For the text-containing cell, return its midpoint in (x, y) coordinate format. 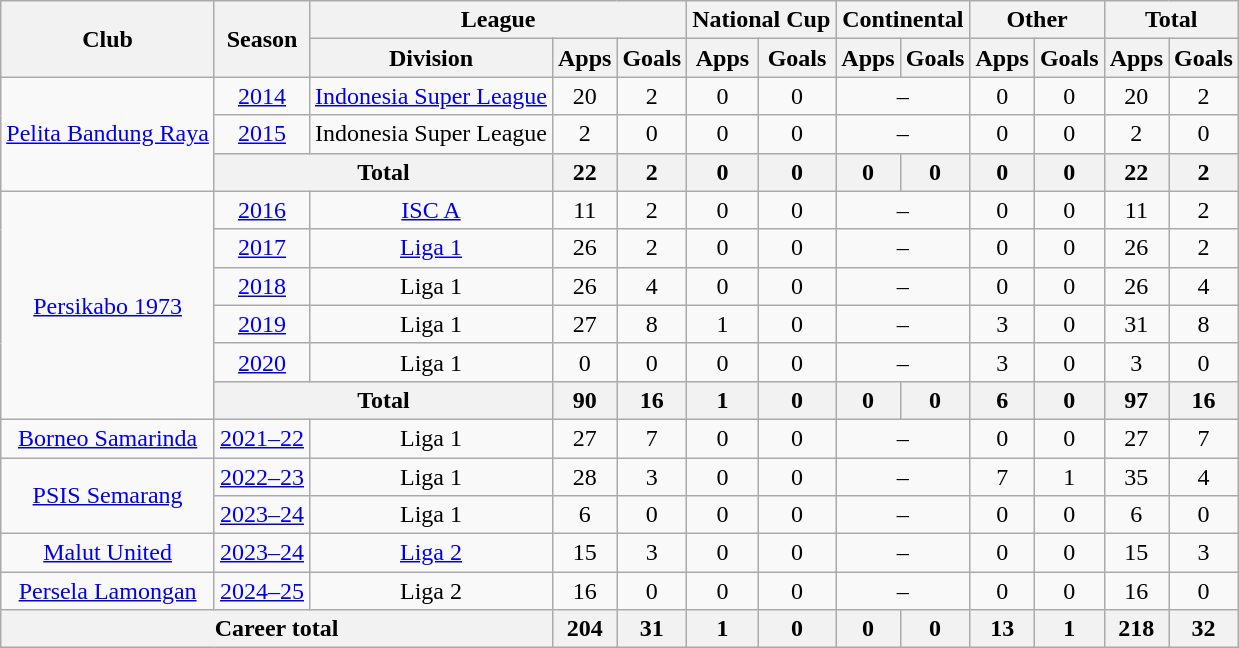
2021–22 (262, 438)
2024–25 (262, 591)
2017 (262, 248)
32 (1204, 629)
90 (584, 400)
ISC A (432, 210)
2018 (262, 286)
Season (262, 39)
Pelita Bandung Raya (108, 134)
97 (1136, 400)
2019 (262, 324)
Persikabo 1973 (108, 305)
2016 (262, 210)
2020 (262, 362)
Other (1037, 20)
Club (108, 39)
2014 (262, 96)
Persela Lamongan (108, 591)
Malut United (108, 553)
2022–23 (262, 477)
Borneo Samarinda (108, 438)
National Cup (762, 20)
204 (584, 629)
28 (584, 477)
Division (432, 58)
13 (1002, 629)
League (498, 20)
218 (1136, 629)
Career total (277, 629)
2015 (262, 134)
35 (1136, 477)
Continental (903, 20)
PSIS Semarang (108, 496)
